For the text-containing cell, return its midpoint in [x, y] coordinate format. 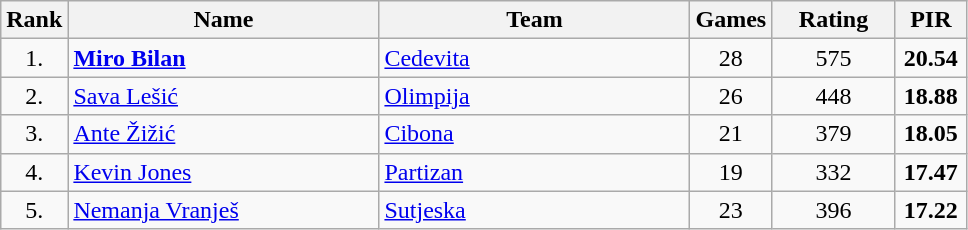
Olimpija [534, 96]
Kevin Jones [224, 172]
448 [834, 96]
Sava Lešić [224, 96]
26 [731, 96]
21 [731, 134]
3. [34, 134]
Sutjeska [534, 210]
5. [34, 210]
Games [731, 20]
Nemanja Vranješ [224, 210]
PIR [930, 20]
Rating [834, 20]
Rank [34, 20]
23 [731, 210]
Cedevita [534, 58]
Name [224, 20]
Partizan [534, 172]
2. [34, 96]
17.22 [930, 210]
28 [731, 58]
4. [34, 172]
Team [534, 20]
575 [834, 58]
1. [34, 58]
Ante Žižić [224, 134]
379 [834, 134]
18.88 [930, 96]
19 [731, 172]
Cibona [534, 134]
Miro Bilan [224, 58]
17.47 [930, 172]
396 [834, 210]
332 [834, 172]
20.54 [930, 58]
18.05 [930, 134]
